Extract the [X, Y] coordinate from the center of the cell holding the provided text.  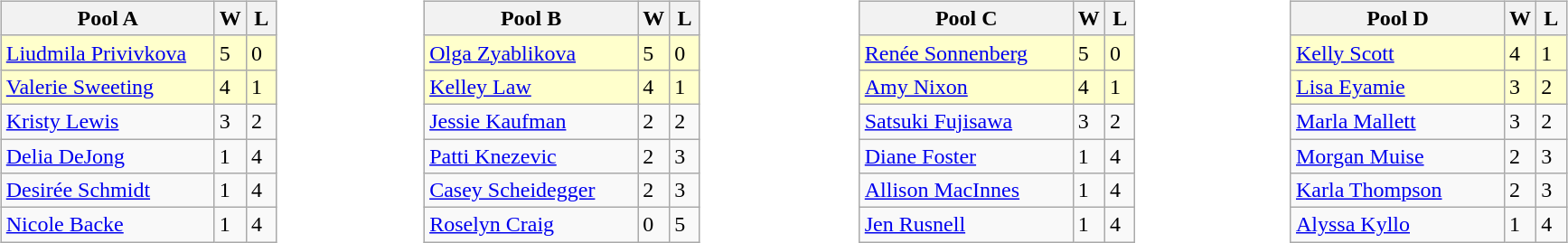
Morgan Muise [1397, 156]
Renée Sonnenberg [966, 52]
Jen Rusnell [966, 225]
Roselyn Craig [531, 225]
Patti Knezevic [531, 156]
Pool B [531, 18]
Alyssa Kyllo [1397, 225]
Lisa Eyamie [1397, 87]
Pool D [1397, 18]
Satsuki Fujisawa [966, 121]
Jessie Kaufman [531, 121]
Nicole Backe [108, 225]
Casey Scheidegger [531, 191]
Pool A [108, 18]
Amy Nixon [966, 87]
Desirée Schmidt [108, 191]
Olga Zyablikova [531, 52]
Diane Foster [966, 156]
Valerie Sweeting [108, 87]
Kristy Lewis [108, 121]
Pool C [966, 18]
Liudmila Privivkova [108, 52]
Delia DeJong [108, 156]
Marla Mallett [1397, 121]
Kelley Law [531, 87]
Allison MacInnes [966, 191]
Karla Thompson [1397, 191]
Kelly Scott [1397, 52]
